Extract the [x, y] coordinate from the center of the cell holding the provided text.  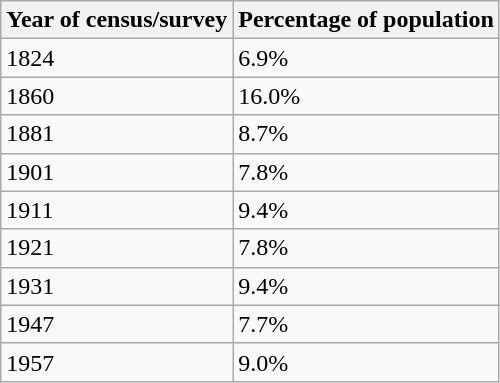
1911 [117, 210]
1931 [117, 286]
1824 [117, 58]
1947 [117, 324]
16.0% [366, 96]
1860 [117, 96]
1921 [117, 248]
9.0% [366, 362]
8.7% [366, 134]
7.7% [366, 324]
1901 [117, 172]
Year of census/survey [117, 20]
6.9% [366, 58]
Percentage of population [366, 20]
1881 [117, 134]
1957 [117, 362]
